Scan for the cell matching the given text and deliver its [x, y] coordinate at center. 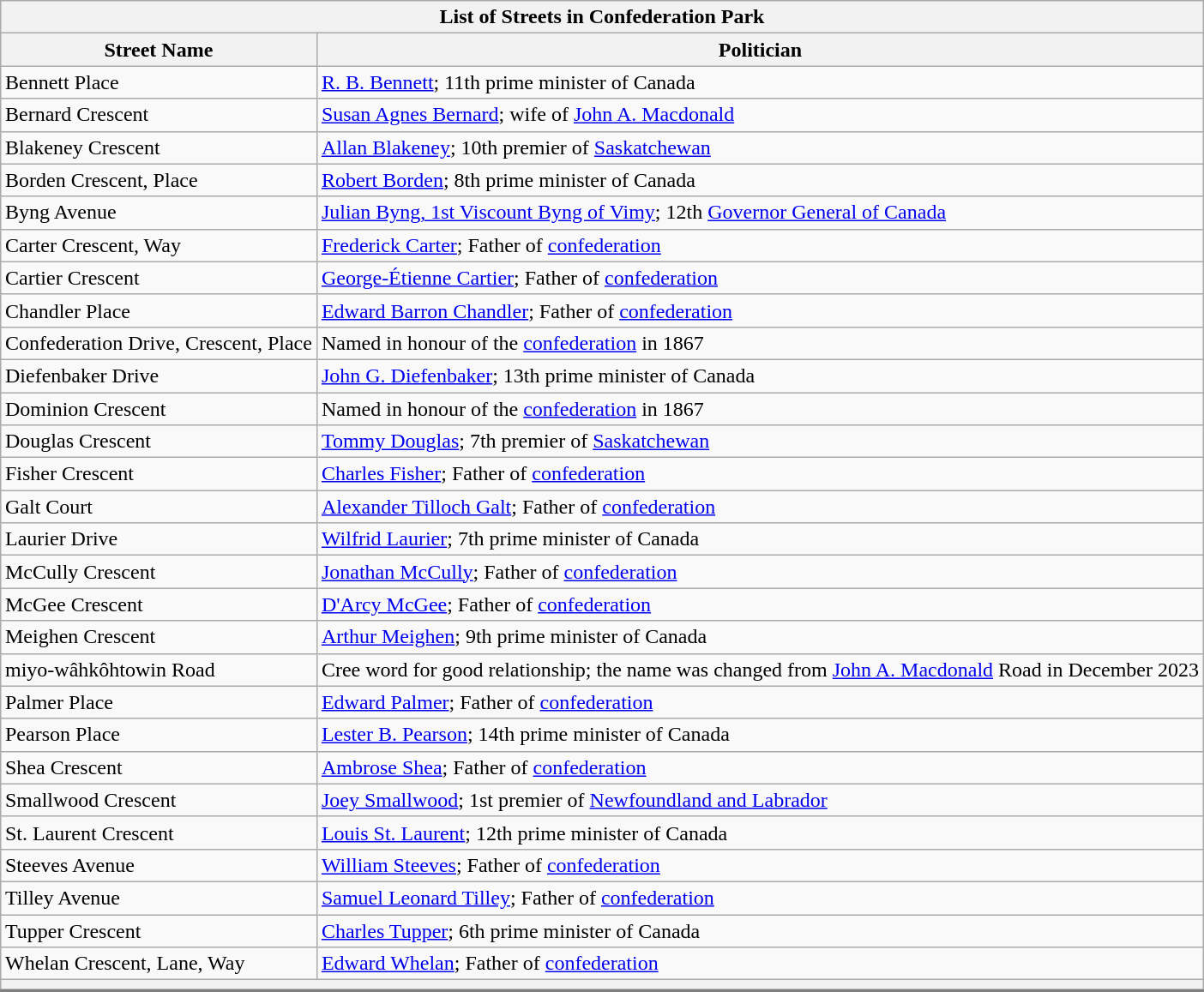
Laurier Drive [158, 539]
Alexander Tilloch Galt; Father of confederation [760, 507]
Chandler Place [158, 310]
Street Name [158, 50]
Fisher Crescent [158, 474]
Blakeney Crescent [158, 147]
Lester B. Pearson; 14th prime minister of Canada [760, 735]
Edward Whelan; Father of confederation [760, 964]
Allan Blakeney; 10th premier of Saskatchewan [760, 147]
Charles Fisher; Father of confederation [760, 474]
List of Streets in Confederation Park [602, 17]
Tommy Douglas; 7th premier of Saskatchewan [760, 442]
Politician [760, 50]
McGee Crescent [158, 604]
McCully Crescent [158, 572]
Edward Barron Chandler; Father of confederation [760, 310]
Galt Court [158, 507]
St. Laurent Crescent [158, 833]
Edward Palmer; Father of confederation [760, 702]
Louis St. Laurent; 12th prime minister of Canada [760, 833]
Julian Byng, 1st Viscount Byng of Vimy; 12th Governor General of Canada [760, 213]
Douglas Crescent [158, 442]
Borden Crescent, Place [158, 180]
Wilfrid Laurier; 7th prime minister of Canada [760, 539]
Susan Agnes Bernard; wife of John A. Macdonald [760, 115]
Diefenbaker Drive [158, 376]
Tupper Crescent [158, 930]
Frederick Carter; Father of confederation [760, 245]
Jonathan McCully; Father of confederation [760, 572]
Confederation Drive, Crescent, Place [158, 343]
Samuel Leonard Tilley; Father of confederation [760, 898]
Tilley Avenue [158, 898]
Pearson Place [158, 735]
R. B. Bennett; 11th prime minister of Canada [760, 82]
Dominion Crescent [158, 409]
Ambrose Shea; Father of confederation [760, 767]
D'Arcy McGee; Father of confederation [760, 604]
Joey Smallwood; 1st premier of Newfoundland and Labrador [760, 800]
Bernard Crescent [158, 115]
Carter Crescent, Way [158, 245]
Arthur Meighen; 9th prime minister of Canada [760, 637]
Whelan Crescent, Lane, Way [158, 964]
Palmer Place [158, 702]
Shea Crescent [158, 767]
John G. Diefenbaker; 13th prime minister of Canada [760, 376]
Meighen Crescent [158, 637]
Byng Avenue [158, 213]
Steeves Avenue [158, 865]
Cartier Crescent [158, 278]
Smallwood Crescent [158, 800]
Robert Borden; 8th prime minister of Canada [760, 180]
miyo-wâhkôhtowin Road [158, 670]
Cree word for good relationship; the name was changed from John A. Macdonald Road in December 2023 [760, 670]
William Steeves; Father of confederation [760, 865]
Bennett Place [158, 82]
Charles Tupper; 6th prime minister of Canada [760, 930]
George-Étienne Cartier; Father of confederation [760, 278]
